Extract the [x, y] coordinate from the center of the cell holding the provided text.  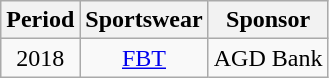
Sportswear [144, 20]
FBT [144, 58]
Period [40, 20]
AGD Bank [268, 58]
Sponsor [268, 20]
2018 [40, 58]
